Find where the given text appears and provide that cell's center as (x, y) coordinate. 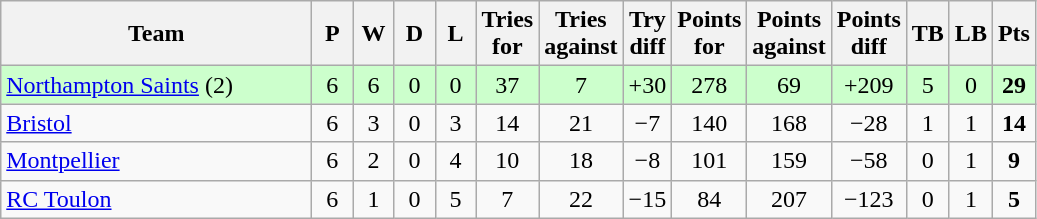
Pts (1014, 34)
TB (928, 34)
22 (581, 199)
37 (508, 85)
LB (970, 34)
RC Toulon (156, 199)
Try diff (648, 34)
69 (789, 85)
−15 (648, 199)
18 (581, 161)
159 (789, 161)
2 (374, 161)
140 (710, 123)
168 (789, 123)
10 (508, 161)
−8 (648, 161)
84 (710, 199)
101 (710, 161)
+209 (868, 85)
L (456, 34)
9 (1014, 161)
−28 (868, 123)
4 (456, 161)
21 (581, 123)
W (374, 34)
278 (710, 85)
−123 (868, 199)
Bristol (156, 123)
+30 (648, 85)
D (414, 34)
Points against (789, 34)
Points diff (868, 34)
29 (1014, 85)
Montpellier (156, 161)
P (332, 34)
Tries for (508, 34)
Points for (710, 34)
Tries against (581, 34)
−58 (868, 161)
Team (156, 34)
207 (789, 199)
−7 (648, 123)
Northampton Saints (2) (156, 85)
